Pinpoint the cell where the given text exists, returning its [X, Y] midpoint coordinate. 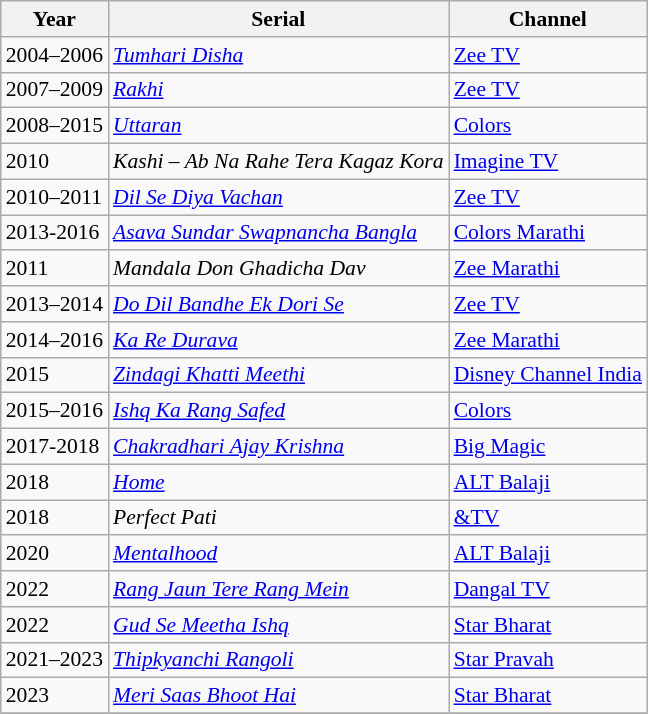
&TV [548, 518]
2013–2014 [54, 304]
Kashi – Ab Na Rahe Tera Kagaz Kora [278, 162]
Mentalhood [278, 554]
2017-2018 [54, 447]
Disney Channel India [548, 375]
Chakradhari Ajay Krishna [278, 447]
Zindagi Khatti Meethi [278, 375]
Perfect Pati [278, 518]
2010–2011 [54, 197]
Star Pravah [548, 660]
Do Dil Bandhe Ek Dori Se [278, 304]
2013-2016 [54, 233]
Imagine TV [548, 162]
Year [54, 19]
2020 [54, 554]
2010 [54, 162]
2015 [54, 375]
Uttaran [278, 126]
2004–2006 [54, 55]
Channel [548, 19]
Gud Se Meetha Ishq [278, 625]
2014–2016 [54, 340]
2021–2023 [54, 660]
2011 [54, 269]
Serial [278, 19]
Home [278, 482]
Asava Sundar Swapnancha Bangla [278, 233]
Big Magic [548, 447]
Dil Se Diya Vachan [278, 197]
Rakhi [278, 90]
2023 [54, 696]
Colors Marathi [548, 233]
Thipkyanchi Rangoli [278, 660]
Dangal TV [548, 589]
Meri Saas Bhoot Hai [278, 696]
Ka Re Durava [278, 340]
Ishq Ka Rang Safed [278, 411]
Mandala Don Ghadicha Dav [278, 269]
2007–2009 [54, 90]
Tumhari Disha [278, 55]
2008–2015 [54, 126]
2015–2016 [54, 411]
Rang Jaun Tere Rang Mein [278, 589]
